Find where the given text appears and provide that cell's center as (X, Y) coordinate. 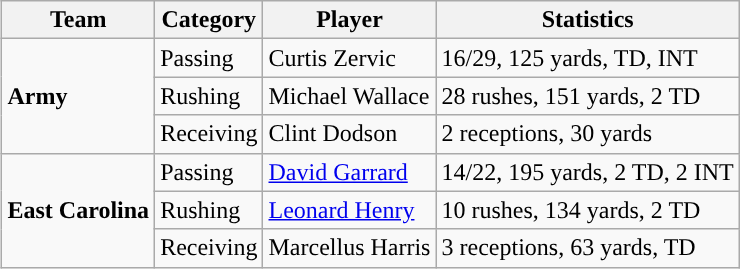
Michael Wallace (350, 96)
16/29, 125 yards, TD, INT (588, 58)
Army (78, 96)
Player (350, 20)
Curtis Zervic (350, 58)
14/22, 195 yards, 2 TD, 2 INT (588, 172)
Leonard Henry (350, 210)
2 receptions, 30 yards (588, 134)
Marcellus Harris (350, 248)
Team (78, 20)
Clint Dodson (350, 134)
28 rushes, 151 yards, 2 TD (588, 96)
Statistics (588, 20)
Category (209, 20)
10 rushes, 134 yards, 2 TD (588, 210)
3 receptions, 63 yards, TD (588, 248)
David Garrard (350, 172)
East Carolina (78, 210)
